From the cell containing the given text, extract its center point as [x, y] coordinate. 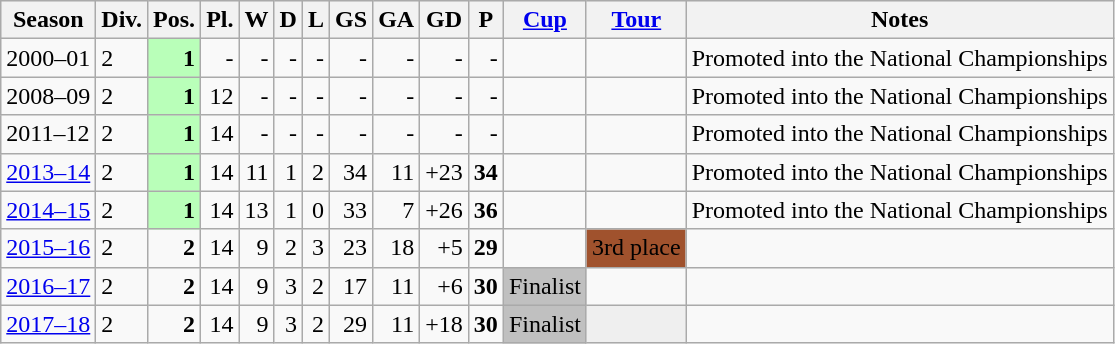
33 [352, 210]
Div. [122, 20]
W [256, 20]
Season [48, 20]
P [486, 20]
18 [396, 248]
2000–01 [48, 58]
13 [256, 210]
Pos. [174, 20]
Tour [636, 20]
Pl. [220, 20]
2015–16 [48, 248]
2011–12 [48, 134]
36 [486, 210]
GD [444, 20]
GA [396, 20]
Notes [900, 20]
+6 [444, 286]
7 [396, 210]
23 [352, 248]
D [288, 20]
2013–14 [48, 172]
0 [316, 210]
12 [220, 96]
2014–15 [48, 210]
17 [352, 286]
Cup [544, 20]
+5 [444, 248]
L [316, 20]
2017–18 [48, 324]
2016–17 [48, 286]
3rd place [636, 248]
+26 [444, 210]
2008–09 [48, 96]
+23 [444, 172]
+18 [444, 324]
GS [352, 20]
